Detect which cell encompasses the target text, then output its [X, Y] center coordinate. 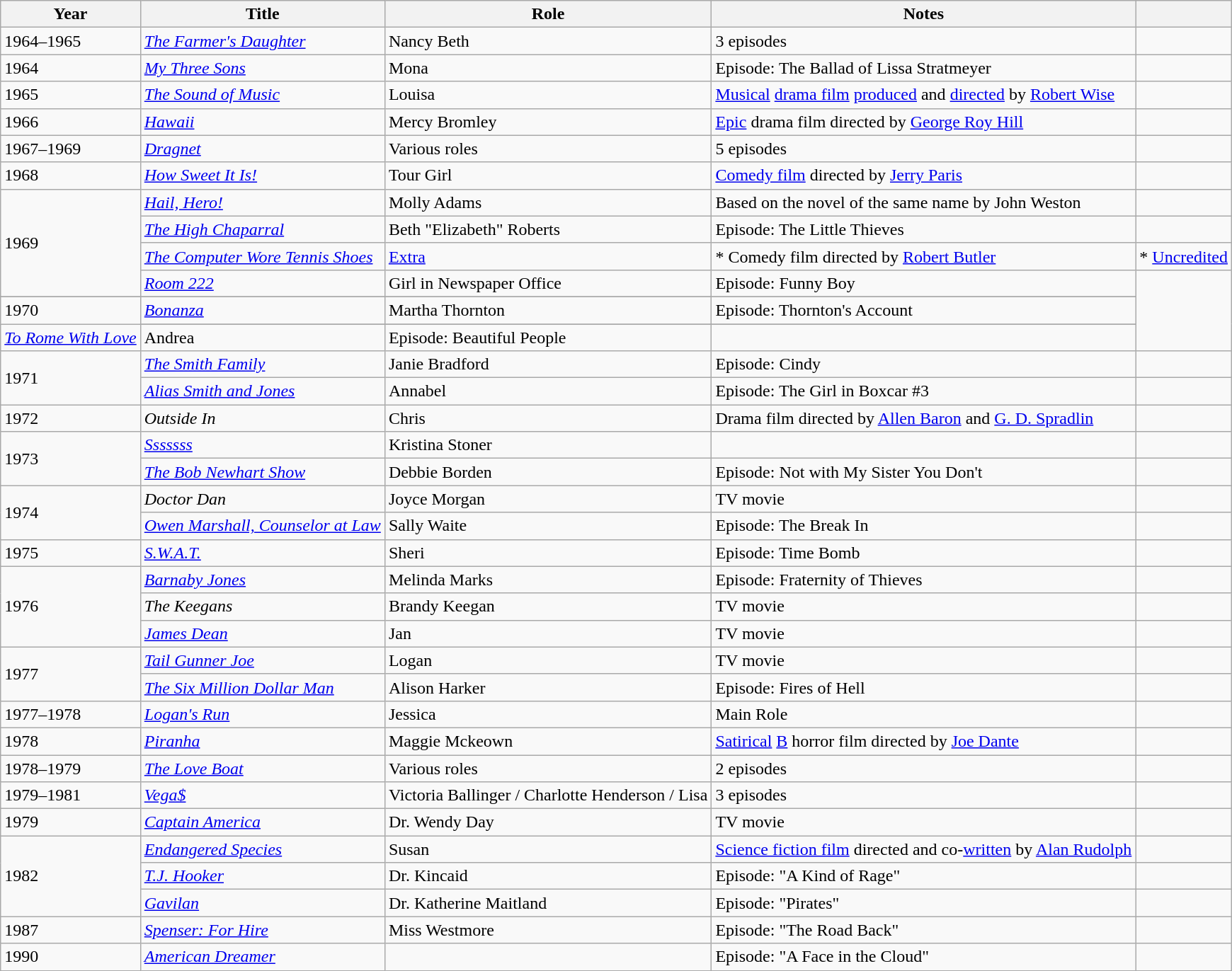
Sally Waite [548, 526]
Jessica [548, 714]
Logan [548, 660]
Role [548, 14]
Tail Gunner Joe [262, 660]
Alison Harker [548, 687]
The Computer Wore Tennis Shoes [262, 256]
1970 [71, 310]
Molly Adams [548, 202]
1978 [71, 741]
1974 [71, 512]
American Dreamer [262, 957]
Title [262, 14]
Piranha [262, 741]
Hawaii [262, 122]
Louisa [548, 95]
Based on the novel of the same name by John Weston [923, 202]
Dr. Kincaid [548, 876]
Spenser: For Hire [262, 930]
Hail, Hero! [262, 202]
Notes [923, 14]
Episode: "A Kind of Rage" [923, 876]
The Farmer's Daughter [262, 41]
1971 [71, 378]
Beth "Elizabeth" Roberts [548, 229]
Maggie Mckeown [548, 741]
1978–1979 [71, 768]
Main Role [923, 714]
Victoria Ballinger / Charlotte Henderson / Lisa [548, 795]
Andrea [262, 338]
Mona [548, 68]
The Six Million Dollar Man [262, 687]
1987 [71, 930]
1979 [71, 822]
Year [71, 14]
Captain America [262, 822]
5 episodes [923, 149]
* Comedy film directed by Robert Butler [923, 256]
Barnaby Jones [262, 580]
Episode: Fraternity of Thieves [923, 580]
Episode: The Girl in Boxcar #3 [923, 391]
Episode: Fires of Hell [923, 687]
Susan [548, 849]
Episode: "The Road Back" [923, 930]
1967–1969 [71, 149]
S.W.A.T. [262, 553]
1982 [71, 876]
Mercy Bromley [548, 122]
Science fiction film directed and co-written by Alan Rudolph [923, 849]
Owen Marshall, Counselor at Law [262, 526]
1972 [71, 418]
The Sound of Music [262, 95]
My Three Sons [262, 68]
Debbie Borden [548, 472]
Episode: The Ballad of Lissa Stratmeyer [923, 68]
Girl in Newspaper Office [548, 283]
Martha Thornton [548, 310]
Outside In [262, 418]
Janie Bradford [548, 364]
Logan's Run [262, 714]
1990 [71, 957]
1966 [71, 122]
Drama film directed by Allen Baron and G. D. Spradlin [923, 418]
Dr. Katherine Maitland [548, 903]
1964 [71, 68]
1965 [71, 95]
Miss Westmore [548, 930]
Epic drama film directed by George Roy Hill [923, 122]
How Sweet It Is! [262, 176]
1968 [71, 176]
Brandy Keegan [548, 607]
1979–1981 [71, 795]
Dr. Wendy Day [548, 822]
To Rome With Love [71, 338]
1977–1978 [71, 714]
Bonanza [262, 310]
1973 [71, 459]
Episode: The Break In [923, 526]
Satirical B horror film directed by Joe Dante [923, 741]
Tour Girl [548, 176]
Room 222 [262, 283]
The Keegans [262, 607]
T.J. Hooker [262, 876]
Gavilan [262, 903]
Dragnet [262, 149]
1964–1965 [71, 41]
1969 [71, 243]
2 episodes [923, 768]
Episode: Thornton's Account [923, 310]
The Love Boat [262, 768]
Extra [548, 256]
Sheri [548, 553]
The High Chaparral [262, 229]
Episode: Beautiful People [548, 338]
Sssssss [262, 445]
* Uncredited [1184, 256]
Annabel [548, 391]
Kristina Stoner [548, 445]
Episode: The Little Thieves [923, 229]
Episode: Time Bomb [923, 553]
Chris [548, 418]
Episode: Not with My Sister You Don't [923, 472]
Endangered Species [262, 849]
Alias Smith and Jones [262, 391]
1976 [71, 607]
Episode: "A Face in the Cloud" [923, 957]
1975 [71, 553]
Vega$ [262, 795]
Joyce Morgan [548, 499]
Jan [548, 633]
The Smith Family [262, 364]
1977 [71, 674]
Episode: Funny Boy [923, 283]
James Dean [262, 633]
Musical drama film produced and directed by Robert Wise [923, 95]
Melinda Marks [548, 580]
Nancy Beth [548, 41]
Doctor Dan [262, 499]
The Bob Newhart Show [262, 472]
Episode: Cindy [923, 364]
Episode: "Pirates" [923, 903]
Comedy film directed by Jerry Paris [923, 176]
